Provide the (x, y) coordinate of the cell's center where the given text is located.  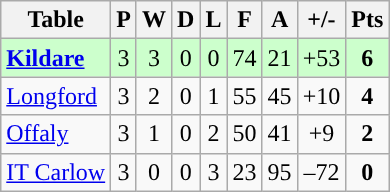
A (280, 20)
L (214, 20)
Pts (368, 20)
95 (280, 172)
+/- (322, 20)
4 (368, 96)
+10 (322, 96)
21 (280, 58)
Table (56, 20)
D (185, 20)
55 (244, 96)
Kildare (56, 58)
23 (244, 172)
F (244, 20)
41 (280, 134)
P (124, 20)
–72 (322, 172)
45 (280, 96)
+53 (322, 58)
W (154, 20)
6 (368, 58)
Longford (56, 96)
+9 (322, 134)
Offaly (56, 134)
74 (244, 58)
IT Carlow (56, 172)
50 (244, 134)
